Provide the [x, y] coordinate of the cell's center where the given text is located.  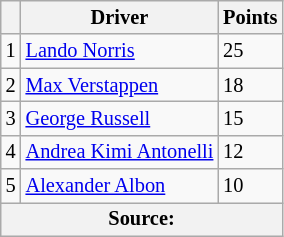
12 [250, 152]
2 [11, 85]
Andrea Kimi Antonelli [120, 152]
15 [250, 118]
5 [11, 186]
Max Verstappen [120, 85]
4 [11, 152]
Points [250, 17]
18 [250, 85]
25 [250, 51]
George Russell [120, 118]
Source: [142, 219]
1 [11, 51]
3 [11, 118]
Alexander Albon [120, 186]
10 [250, 186]
Lando Norris [120, 51]
Driver [120, 17]
